Capture the cell that displays the provided text and extract its (X, Y) central coordinate. 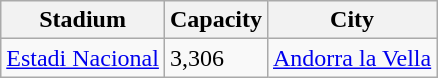
3,306 (216, 58)
Capacity (216, 20)
City (352, 20)
Andorra la Vella (352, 58)
Estadi Nacional (83, 58)
Stadium (83, 20)
